Output the (X, Y) coordinate of the center of the cell containing the given text.  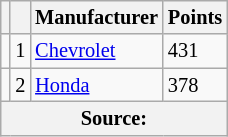
Honda (96, 85)
Chevrolet (96, 51)
431 (195, 51)
1 (20, 51)
378 (195, 85)
Manufacturer (96, 17)
Source: (114, 118)
Points (195, 17)
2 (20, 85)
